Find where the given text appears and provide that cell's center as (X, Y) coordinate. 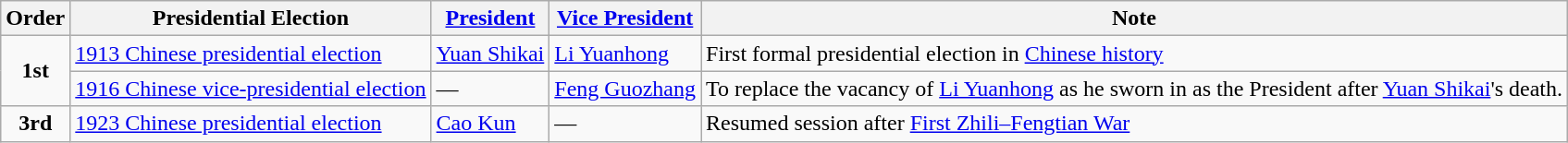
President (490, 18)
Feng Guozhang (625, 89)
Vice President (625, 18)
Note (1134, 18)
1st (35, 71)
Li Yuanhong (625, 54)
First formal presidential election in Chinese history (1134, 54)
1923 Chinese presidential election (251, 124)
Yuan Shikai (490, 54)
To replace the vacancy of Li Yuanhong as he sworn in as the President after Yuan Shikai's death. (1134, 89)
1913 Chinese presidential election (251, 54)
Presidential Election (251, 18)
Cao Kun (490, 124)
Resumed session after First Zhili–Fengtian War (1134, 124)
Order (35, 18)
3rd (35, 124)
1916 Chinese vice-presidential election (251, 89)
